Find where the given text appears and provide that cell's center as [x, y] coordinate. 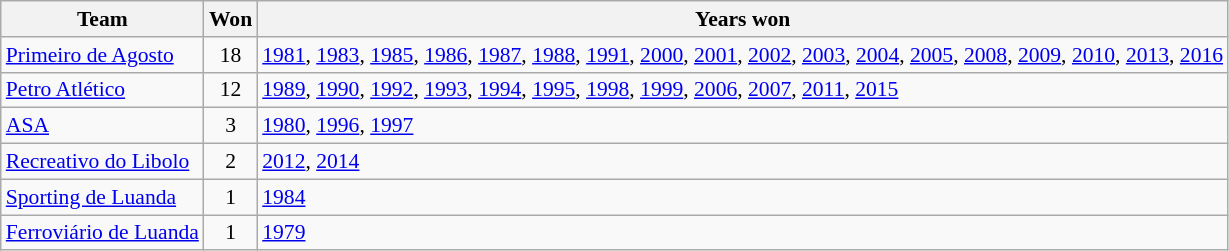
Primeiro de Agosto [102, 55]
2 [230, 162]
1981, 1983, 1985, 1986, 1987, 1988, 1991, 2000, 2001, 2002, 2003, 2004, 2005, 2008, 2009, 2010, 2013, 2016 [742, 55]
Recreativo do Libolo [102, 162]
Petro Atlético [102, 90]
3 [230, 126]
Won [230, 19]
1980, 1996, 1997 [742, 126]
ASA [102, 126]
1989, 1990, 1992, 1993, 1994, 1995, 1998, 1999, 2006, 2007, 2011, 2015 [742, 90]
Ferroviário de Luanda [102, 233]
Team [102, 19]
1979 [742, 233]
1984 [742, 197]
Years won [742, 19]
Sporting de Luanda [102, 197]
2012, 2014 [742, 162]
18 [230, 55]
12 [230, 90]
